Provide the (x, y) coordinate of the cell's center where the given text is located.  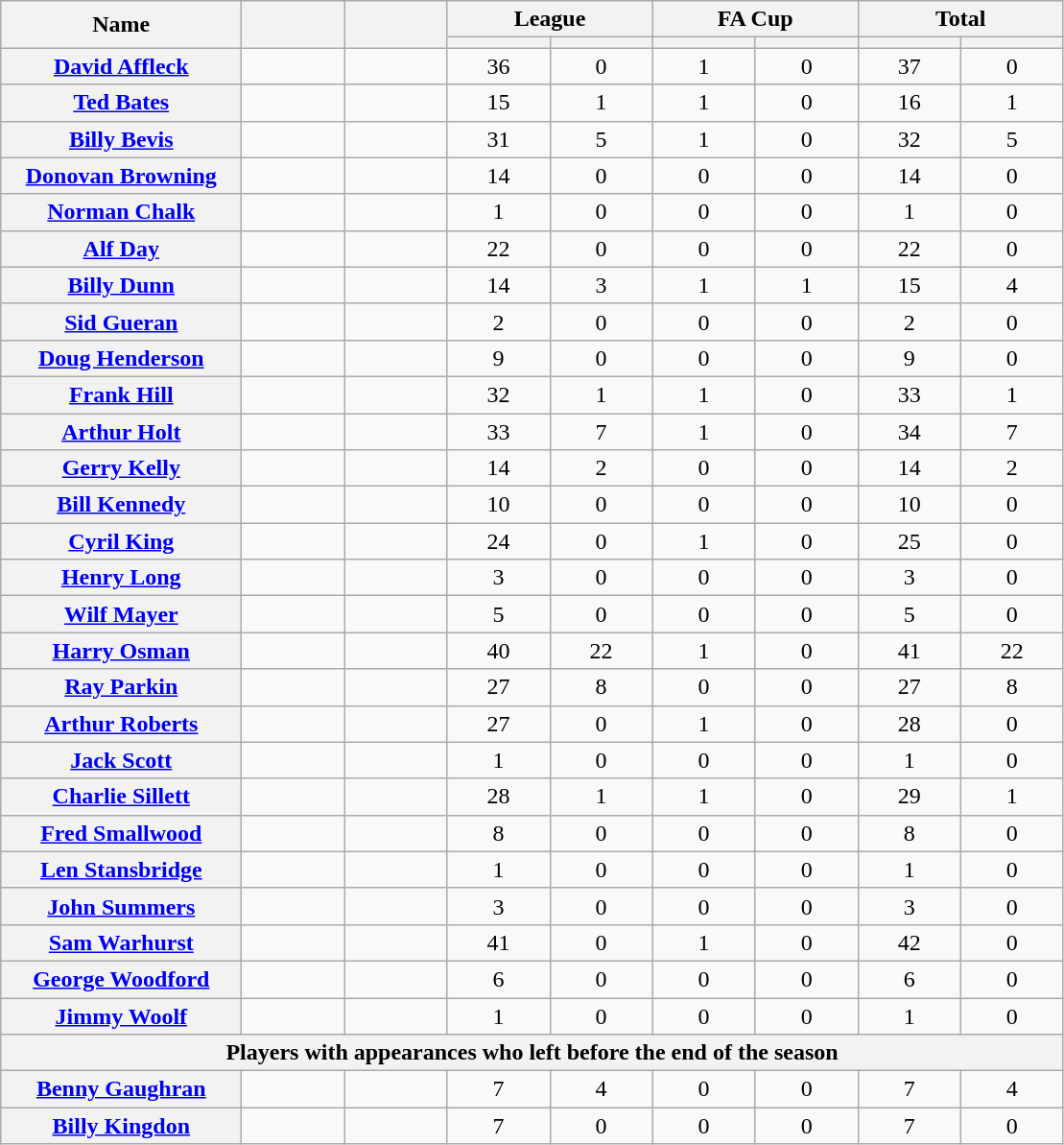
Charlie Sillett (121, 797)
FA Cup (755, 19)
Donovan Browning (121, 176)
Arthur Holt (121, 431)
Billy Bevis (121, 139)
Cyril King (121, 541)
24 (499, 541)
34 (910, 431)
Frank Hill (121, 394)
John Summers (121, 906)
Len Stansbridge (121, 870)
Alf Day (121, 249)
Jack Scott (121, 760)
Harry Osman (121, 651)
Name (121, 25)
David Affleck (121, 66)
Jimmy Woolf (121, 1016)
Doug Henderson (121, 358)
31 (499, 139)
Total (960, 19)
Billy Dunn (121, 285)
25 (910, 541)
Henry Long (121, 578)
37 (910, 66)
Gerry Kelly (121, 468)
40 (499, 651)
Billy Kingdon (121, 1126)
Arthur Roberts (121, 724)
Bill Kennedy (121, 505)
League (550, 19)
Benny Gaughran (121, 1089)
29 (910, 797)
Sid Gueran (121, 322)
Ray Parkin (121, 687)
Ted Bates (121, 103)
Sam Warhurst (121, 942)
Players with appearances who left before the end of the season (532, 1053)
Norman Chalk (121, 212)
George Woodford (121, 979)
16 (910, 103)
Wilf Mayer (121, 614)
42 (910, 942)
Fred Smallwood (121, 833)
36 (499, 66)
